From the cell containing the given text, extract its center point as (X, Y) coordinate. 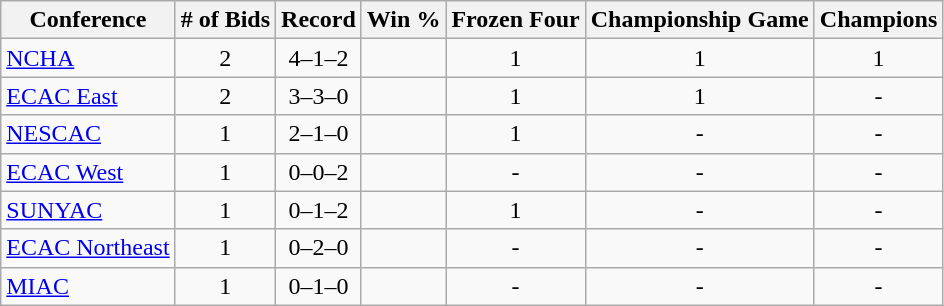
SUNYAC (88, 210)
Championship Game (700, 20)
0–0–2 (319, 172)
0–2–0 (319, 248)
0–1–0 (319, 286)
Win % (404, 20)
Record (319, 20)
ECAC Northeast (88, 248)
0–1–2 (319, 210)
MIAC (88, 286)
NCHA (88, 58)
NESCAC (88, 134)
# of Bids (225, 20)
ECAC East (88, 96)
4–1–2 (319, 58)
Champions (878, 20)
ECAC West (88, 172)
3–3–0 (319, 96)
Conference (88, 20)
Frozen Four (516, 20)
2–1–0 (319, 134)
